Return [X, Y] of the center of cell containing provided text 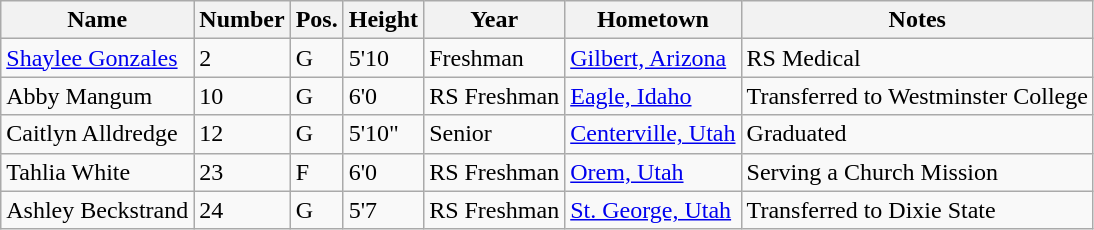
Notes [917, 20]
2 [242, 58]
Centerville, Utah [653, 134]
RS Medical [917, 58]
Caitlyn Alldredge [98, 134]
23 [242, 172]
Serving a Church Mission [917, 172]
Freshman [494, 58]
F [316, 172]
Height [383, 20]
24 [242, 210]
Tahlia White [98, 172]
Pos. [316, 20]
12 [242, 134]
Graduated [917, 134]
Senior [494, 134]
Orem, Utah [653, 172]
Abby Mangum [98, 96]
5'10 [383, 58]
Ashley Beckstrand [98, 210]
Number [242, 20]
Transferred to Westminster College [917, 96]
Hometown [653, 20]
Year [494, 20]
Transferred to Dixie State [917, 210]
Eagle, Idaho [653, 96]
5'7 [383, 210]
Gilbert, Arizona [653, 58]
St. George, Utah [653, 210]
Name [98, 20]
Shaylee Gonzales [98, 58]
5'10" [383, 134]
10 [242, 96]
